Determine the (x, y) coordinate at the center of the cell enclosing the given text.  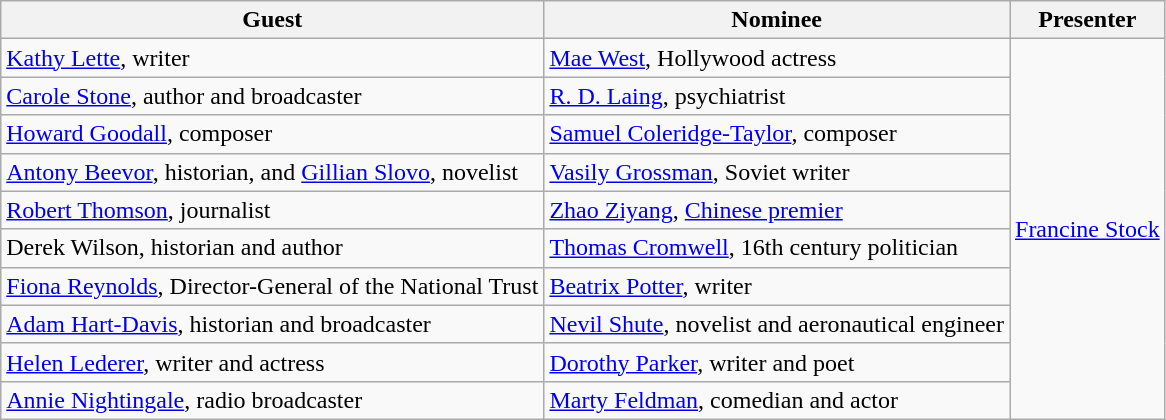
Carole Stone, author and broadcaster (272, 96)
Adam Hart-Davis, historian and broadcaster (272, 324)
R. D. Laing, psychiatrist (777, 96)
Presenter (1088, 20)
Derek Wilson, historian and author (272, 248)
Samuel Coleridge-Taylor, composer (777, 134)
Helen Lederer, writer and actress (272, 362)
Francine Stock (1088, 230)
Beatrix Potter, writer (777, 286)
Howard Goodall, composer (272, 134)
Nominee (777, 20)
Guest (272, 20)
Dorothy Parker, writer and poet (777, 362)
Vasily Grossman, Soviet writer (777, 172)
Kathy Lette, writer (272, 58)
Antony Beevor, historian, and Gillian Slovo, novelist (272, 172)
Robert Thomson, journalist (272, 210)
Nevil Shute, novelist and aeronautical engineer (777, 324)
Thomas Cromwell, 16th century politician (777, 248)
Zhao Ziyang, Chinese premier (777, 210)
Fiona Reynolds, Director-General of the National Trust (272, 286)
Annie Nightingale, radio broadcaster (272, 400)
Mae West, Hollywood actress (777, 58)
Marty Feldman, comedian and actor (777, 400)
